Return the (X, Y) coordinate for the center point of the cell that contains the specified text.  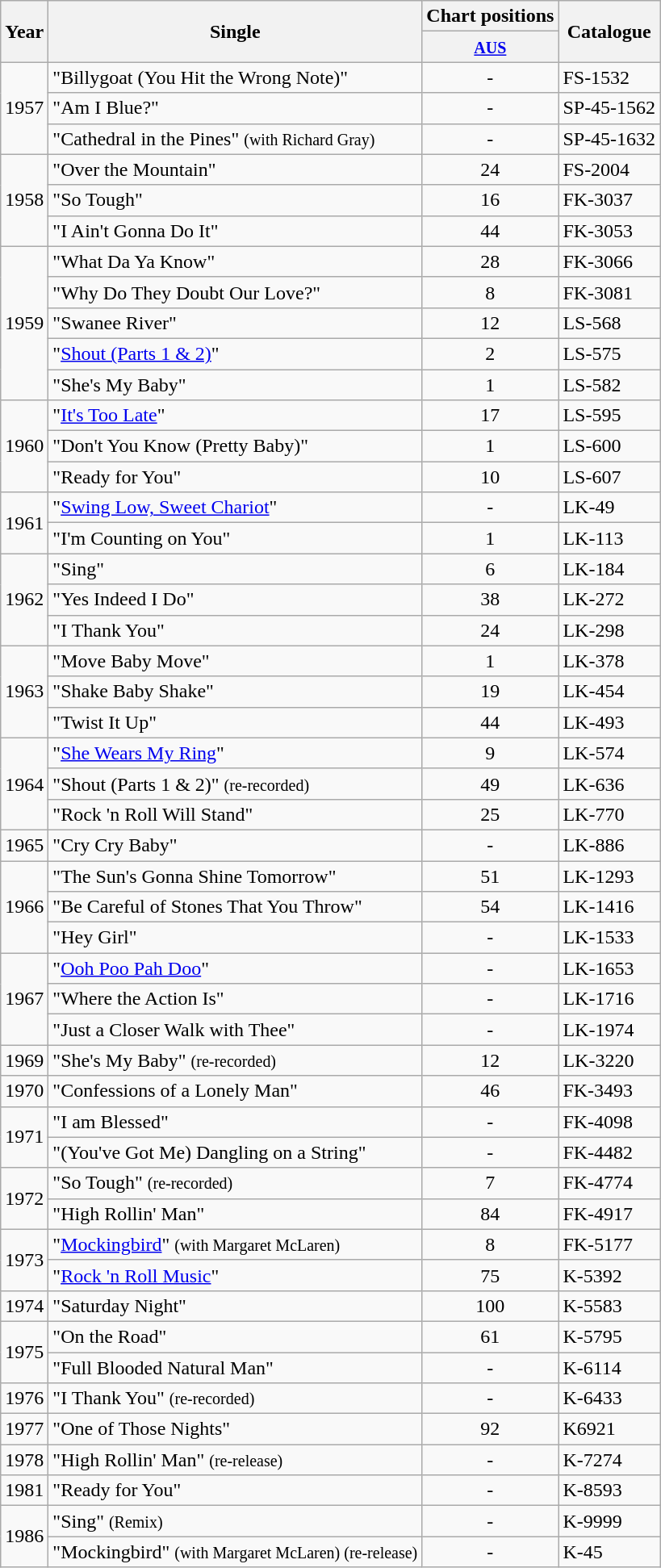
51 (491, 876)
LK-1974 (609, 1030)
"Full Blooded Natural Man" (236, 1368)
"I Thank You" (re-recorded) (236, 1399)
LK-3220 (609, 1060)
FK-3066 (609, 261)
K-45 (609, 1552)
"Just a Closer Walk with Thee" (236, 1030)
"One of Those Nights" (236, 1429)
46 (491, 1091)
"She's My Baby" (236, 385)
LK-378 (609, 661)
FK-5177 (609, 1244)
LK-636 (609, 784)
K-5583 (609, 1306)
"I Ain't Gonna Do It" (236, 231)
1972 (24, 1198)
K-8593 (609, 1491)
54 (491, 907)
"Billygoat (You Hit the Wrong Note)" (236, 77)
1977 (24, 1429)
19 (491, 692)
FK-3493 (609, 1091)
K6921 (609, 1429)
1971 (24, 1137)
"(You've Got Me) Dangling on a String" (236, 1152)
"Why Do They Doubt Our Love?" (236, 292)
1967 (24, 999)
"I Thank You" (236, 630)
1976 (24, 1399)
"Ooh Poo Pah Doo" (236, 968)
Single (236, 31)
"I'm Counting on You" (236, 538)
"Where the Action Is" (236, 999)
LK-886 (609, 845)
6 (491, 569)
1958 (24, 200)
SP-45-1562 (609, 108)
"So Tough" (re-recorded) (236, 1183)
LK-1293 (609, 876)
LK-49 (609, 508)
1974 (24, 1306)
49 (491, 784)
"Mockingbird" (with Margaret McLaren) (re-release) (236, 1552)
"On the Road" (236, 1336)
K-5392 (609, 1275)
"Shake Baby Shake" (236, 692)
"Am I Blue?" (236, 108)
1962 (24, 600)
K-6114 (609, 1368)
1970 (24, 1091)
LK-298 (609, 630)
1963 (24, 692)
75 (491, 1275)
"Mockingbird" (with Margaret McLaren) (236, 1244)
1978 (24, 1460)
"Sing" (Remix) (236, 1521)
"Sing" (236, 569)
1960 (24, 446)
7 (491, 1183)
FK-3053 (609, 231)
LS-595 (609, 416)
AUS (491, 47)
"Rock 'n Roll Will Stand" (236, 814)
"The Sun's Gonna Shine Tomorrow" (236, 876)
LK-113 (609, 538)
LK-454 (609, 692)
LK-1416 (609, 907)
Catalogue (609, 31)
1961 (24, 523)
"I am Blessed" (236, 1122)
K-6433 (609, 1399)
LS-582 (609, 385)
FK-4774 (609, 1183)
9 (491, 753)
LK-184 (609, 569)
"Rock 'n Roll Music" (236, 1275)
FS-2004 (609, 169)
"Saturday Night" (236, 1306)
LK-770 (609, 814)
FS-1532 (609, 77)
1964 (24, 784)
1973 (24, 1260)
1957 (24, 108)
LK-1653 (609, 968)
"Yes Indeed I Do" (236, 600)
FK-4917 (609, 1214)
"She Wears My Ring" (236, 753)
LS-607 (609, 477)
"Cry Cry Baby" (236, 845)
FK-3037 (609, 200)
FK-4098 (609, 1122)
"Confessions of a Lonely Man" (236, 1091)
LK-1533 (609, 938)
SP-45-1632 (609, 139)
"It's Too Late" (236, 416)
LK-1716 (609, 999)
"Hey Girl" (236, 938)
17 (491, 416)
LS-568 (609, 323)
92 (491, 1429)
"Swanee River" (236, 323)
"Shout (Parts 1 & 2)" (236, 353)
"Cathedral in the Pines" (with Richard Gray) (236, 139)
1965 (24, 845)
Year (24, 31)
2 (491, 353)
LS-600 (609, 446)
"Swing Low, Sweet Chariot" (236, 508)
"She's My Baby" (re-recorded) (236, 1060)
1981 (24, 1491)
LK-574 (609, 753)
1959 (24, 323)
FK-4482 (609, 1152)
FK-3081 (609, 292)
Chart positions (491, 16)
"High Rollin' Man" (236, 1214)
K-9999 (609, 1521)
28 (491, 261)
LS-575 (609, 353)
K-7274 (609, 1460)
"What Da Ya Know" (236, 261)
LK-493 (609, 722)
"So Tough" (236, 200)
16 (491, 200)
1986 (24, 1537)
K-5795 (609, 1336)
"Be Careful of Stones That You Throw" (236, 907)
"Don't You Know (Pretty Baby)" (236, 446)
"Move Baby Move" (236, 661)
LK-272 (609, 600)
38 (491, 600)
"High Rollin' Man" (re-release) (236, 1460)
"Twist It Up" (236, 722)
25 (491, 814)
"Over the Mountain" (236, 169)
1975 (24, 1352)
1969 (24, 1060)
"Shout (Parts 1 & 2)" (re-recorded) (236, 784)
1966 (24, 906)
10 (491, 477)
84 (491, 1214)
61 (491, 1336)
100 (491, 1306)
